Find where the given text appears and provide that cell's center as [x, y] coordinate. 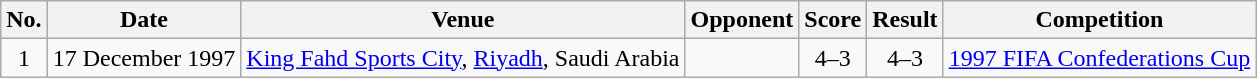
Opponent [742, 20]
Venue [463, 20]
17 December 1997 [144, 58]
1997 FIFA Confederations Cup [1100, 58]
Competition [1100, 20]
King Fahd Sports City, Riyadh, Saudi Arabia [463, 58]
1 [24, 58]
No. [24, 20]
Date [144, 20]
Result [905, 20]
Score [833, 20]
